Detect which cell encompasses the target text, then output its [x, y] center coordinate. 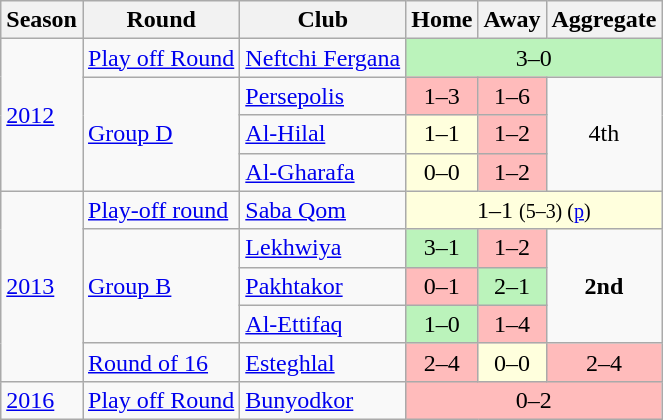
Al-Ettifaq [323, 324]
0–2 [534, 400]
3–0 [534, 58]
Play-off round [160, 210]
Season [42, 20]
4th [604, 134]
2–1 [512, 286]
Neftchi Fergana [323, 58]
2016 [42, 400]
3–1 [442, 248]
Round of 16 [160, 362]
Aggregate [604, 20]
1–6 [512, 96]
Round [160, 20]
1–4 [512, 324]
Lekhwiya [323, 248]
Group B [160, 286]
Bunyodkor [323, 400]
2013 [42, 286]
Away [512, 20]
Saba Qom [323, 210]
Persepolis [323, 96]
Esteghlal [323, 362]
1–1 (5–3) (p) [534, 210]
Al-Hilal [323, 134]
1–1 [442, 134]
Club [323, 20]
1–0 [442, 324]
Pakhtakor [323, 286]
1–3 [442, 96]
Al-Gharafa [323, 172]
Home [442, 20]
0–1 [442, 286]
2nd [604, 286]
2012 [42, 115]
Group D [160, 134]
